From the cell containing the given text, extract its center point as (X, Y) coordinate. 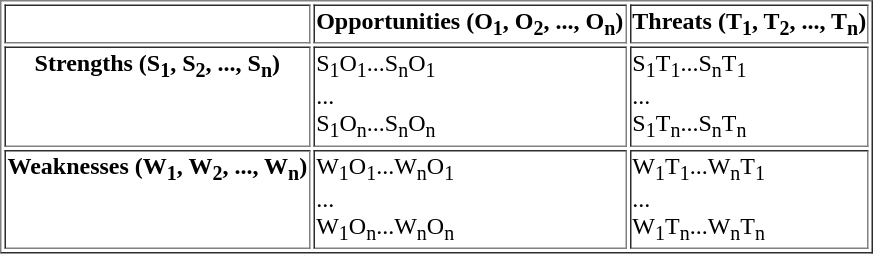
Weaknesses (W1, W2, ..., Wn) (157, 199)
W1O1...WnO1...W1On...WnOn (470, 199)
Strengths (S1, S2, ..., Sn) (157, 97)
Opportunities (O1, O2, ..., On) (470, 24)
S1T1...SnT1...S1Tn...SnTn (749, 97)
W1T1...WnT1...W1Tn...WnTn (749, 199)
Threats (T1, T2, ..., Tn) (749, 24)
S1O1...SnO1...S1On...SnOn (470, 97)
